Identify which cell holds the provided text, then report its [x, y] central coordinate. 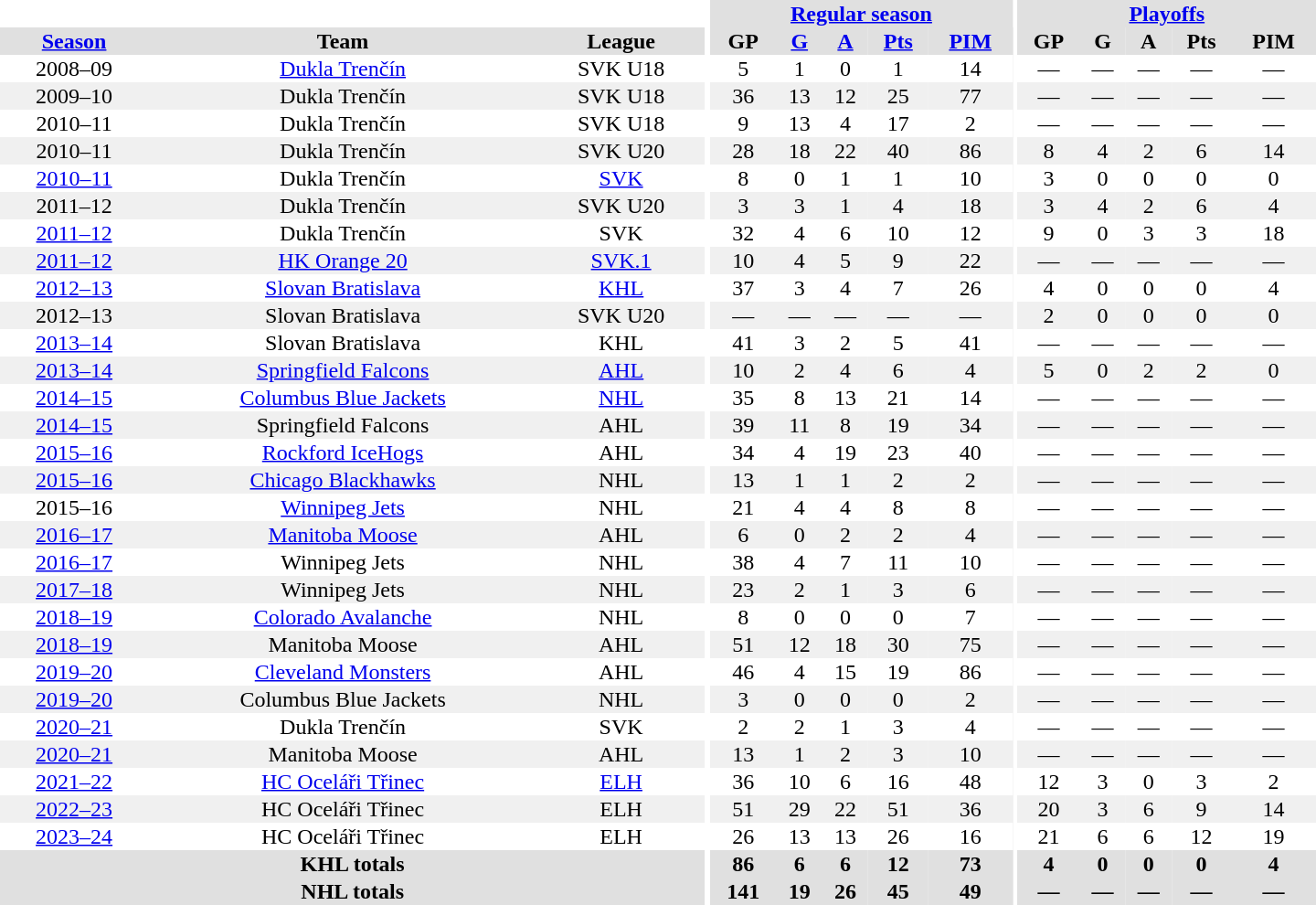
28 [744, 151]
37 [744, 288]
46 [744, 672]
Team [343, 41]
SVK.1 [621, 261]
Playoffs [1167, 14]
2021–22 [74, 782]
32 [744, 233]
141 [744, 891]
48 [971, 782]
73 [971, 864]
Cleveland Monsters [343, 672]
Season [74, 41]
Colorado Avalanche [343, 617]
2017–18 [74, 590]
HK Orange 20 [343, 261]
17 [897, 123]
49 [971, 891]
2022–23 [74, 809]
League [621, 41]
75 [971, 644]
Chicago Blackhawks [343, 480]
25 [897, 96]
KHL totals [353, 864]
2008–09 [74, 69]
35 [744, 398]
38 [744, 562]
20 [1049, 809]
15 [845, 672]
39 [744, 425]
NHL totals [353, 891]
Regular season [861, 14]
29 [800, 809]
2009–10 [74, 96]
2023–24 [74, 836]
30 [897, 644]
45 [897, 891]
Rockford IceHogs [343, 452]
77 [971, 96]
